Locate the cell with the specified text and output its (x, y) center coordinate. 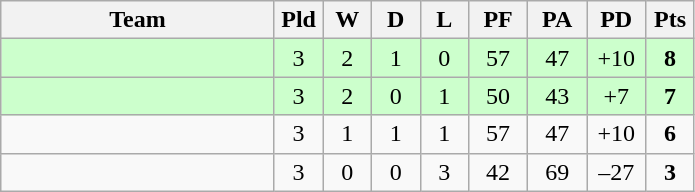
42 (498, 172)
7 (670, 96)
D (396, 20)
Team (138, 20)
W (348, 20)
8 (670, 58)
PA (558, 20)
PD (616, 20)
43 (558, 96)
Pts (670, 20)
PF (498, 20)
6 (670, 134)
50 (498, 96)
–27 (616, 172)
69 (558, 172)
Pld (298, 20)
L (444, 20)
+7 (616, 96)
